From the cell containing the given text, extract its center point as [X, Y] coordinate. 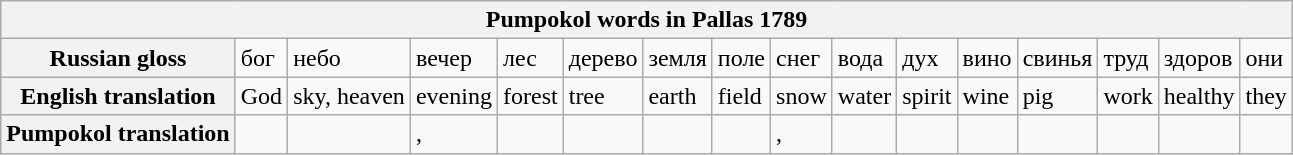
work [1128, 96]
поле [741, 58]
earth [678, 96]
wine [987, 96]
дерево [603, 58]
здоров [1199, 58]
бог [261, 58]
свинья [1058, 58]
forest [530, 96]
небо [350, 58]
sky, heaven [350, 96]
healthy [1199, 96]
Pumpokol words in Pallas 1789 [647, 20]
God [261, 96]
they [1266, 96]
вино [987, 58]
Russian gloss [118, 58]
они [1266, 58]
лес [530, 58]
труд [1128, 58]
Pumpokol translation [118, 134]
вечер [454, 58]
spirit [927, 96]
field [741, 96]
snow [802, 96]
evening [454, 96]
pig [1058, 96]
English translation [118, 96]
вода [864, 58]
снег [802, 58]
дух [927, 58]
tree [603, 96]
water [864, 96]
земля [678, 58]
